Capture the cell that displays the provided text and extract its [X, Y] central coordinate. 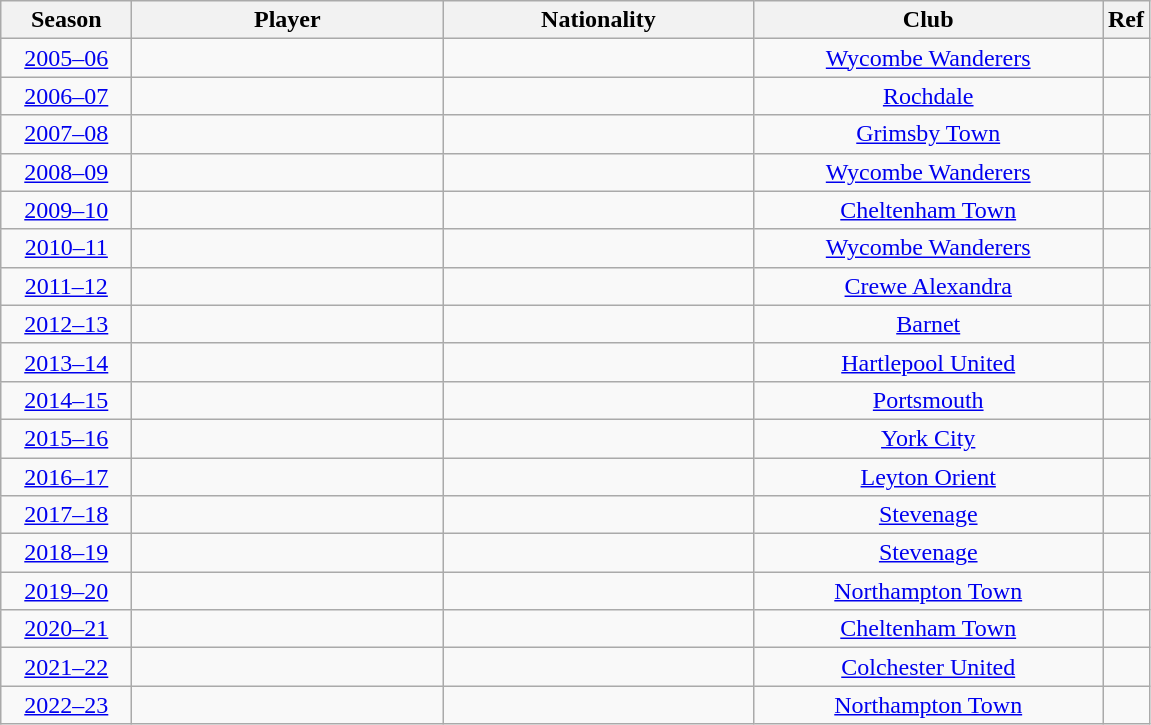
Ref [1126, 20]
2007–08 [66, 134]
2021–22 [66, 667]
Grimsby Town [928, 134]
2005–06 [66, 58]
2011–12 [66, 286]
Player [288, 20]
2017–18 [66, 515]
Colchester United [928, 667]
Leyton Orient [928, 477]
Club [928, 20]
Portsmouth [928, 400]
2019–20 [66, 591]
York City [928, 438]
2020–21 [66, 629]
2013–14 [66, 362]
Barnet [928, 324]
2012–13 [66, 324]
Nationality [598, 20]
2010–11 [66, 248]
2009–10 [66, 210]
2008–09 [66, 172]
2022–23 [66, 705]
2015–16 [66, 438]
2014–15 [66, 400]
Crewe Alexandra [928, 286]
Season [66, 20]
2006–07 [66, 96]
2018–19 [66, 553]
Hartlepool United [928, 362]
2016–17 [66, 477]
Rochdale [928, 96]
